Search for the cell housing the specified text and yield its (X, Y) center coordinate. 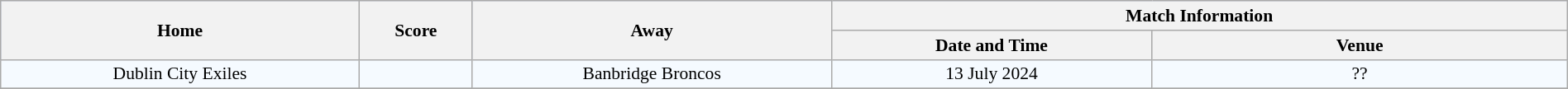
Venue (1360, 45)
Away (652, 30)
Date and Time (992, 45)
Match Information (1199, 16)
13 July 2024 (992, 74)
Home (180, 30)
Dublin City Exiles (180, 74)
Score (415, 30)
?? (1360, 74)
Banbridge Broncos (652, 74)
